Output the [X, Y] coordinate of the center of the cell containing the given text.  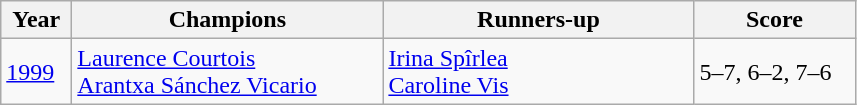
Laurence Courtois Arantxa Sánchez Vicario [228, 72]
Irina Spîrlea Caroline Vis [538, 72]
Runners-up [538, 20]
Year [36, 20]
Score [774, 20]
1999 [36, 72]
Champions [228, 20]
5–7, 6–2, 7–6 [774, 72]
